Determine the [X, Y] coordinate at the center of the cell enclosing the given text.  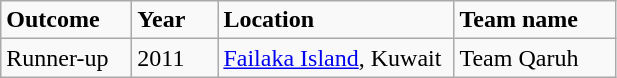
Runner-up [66, 58]
Team name [534, 20]
2011 [175, 58]
Year [175, 20]
Failaka Island, Kuwait [336, 58]
Location [336, 20]
Outcome [66, 20]
Team Qaruh [534, 58]
